Return [x, y] of the center of cell containing provided text 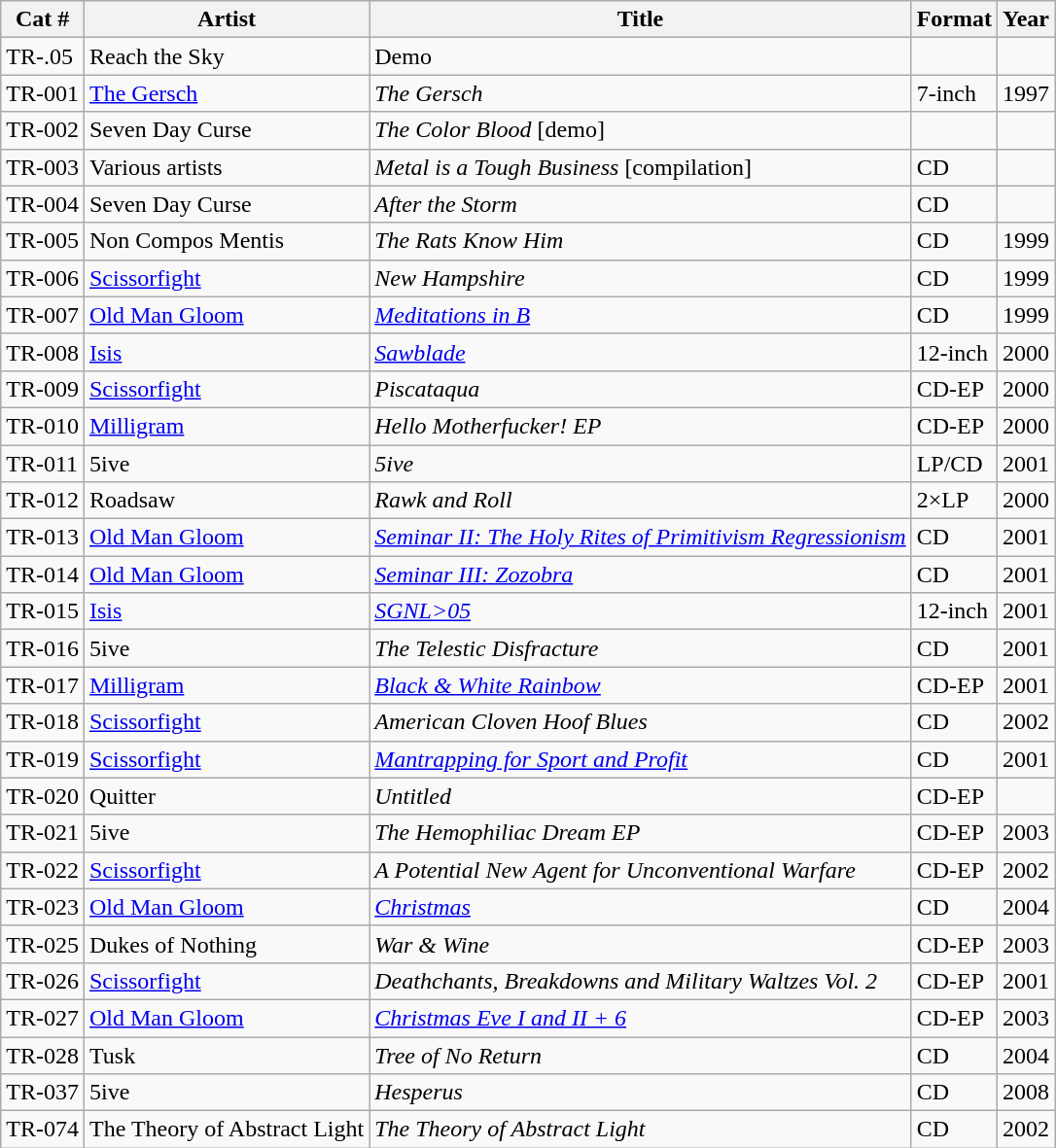
TR-037 [43, 1093]
Quitter [226, 796]
TR-028 [43, 1055]
Tree of No Return [640, 1055]
TR-018 [43, 722]
Reach the Sky [226, 56]
TR-.05 [43, 56]
2×LP [954, 501]
Rawk and Roll [640, 501]
LP/CD [954, 464]
After the Storm [640, 204]
Demo [640, 56]
TR-013 [43, 538]
Roadsaw [226, 501]
Year [1027, 19]
TR-014 [43, 574]
The Telestic Disfracture [640, 648]
TR-006 [43, 278]
Title [640, 19]
Piscataqua [640, 389]
TR-074 [43, 1130]
TR-009 [43, 389]
Seminar III: Zozobra [640, 574]
A Potential New Agent for Unconventional Warfare [640, 870]
TR-017 [43, 685]
TR-008 [43, 352]
Cat # [43, 19]
TR-005 [43, 241]
TR-003 [43, 167]
TR-026 [43, 981]
TR-012 [43, 501]
Various artists [226, 167]
The Rats Know Him [640, 241]
Hello Motherfucker! EP [640, 426]
Deathchants, Breakdowns and Military Waltzes Vol. 2 [640, 981]
American Cloven Hoof Blues [640, 722]
War & Wine [640, 944]
New Hampshire [640, 278]
TR-016 [43, 648]
The Hemophiliac Dream EP [640, 833]
Christmas [640, 907]
Tusk [226, 1055]
2008 [1027, 1093]
TR-001 [43, 93]
Mantrapping for Sport and Profit [640, 759]
1997 [1027, 93]
TR-011 [43, 464]
7-inch [954, 93]
Non Compos Mentis [226, 241]
TR-007 [43, 315]
TR-020 [43, 796]
Artist [226, 19]
Dukes of Nothing [226, 944]
Sawblade [640, 352]
TR-015 [43, 611]
TR-019 [43, 759]
TR-027 [43, 1018]
Untitled [640, 796]
TR-023 [43, 907]
The Color Blood [demo] [640, 130]
SGNL>05 [640, 611]
TR-025 [43, 944]
TR-021 [43, 833]
Black & White Rainbow [640, 685]
Format [954, 19]
TR-010 [43, 426]
TR-022 [43, 870]
Metal is a Tough Business [compilation] [640, 167]
Meditations in B [640, 315]
TR-002 [43, 130]
Seminar II: The Holy Rites of Primitivism Regressionism [640, 538]
Hesperus [640, 1093]
TR-004 [43, 204]
Christmas Eve I and II + 6 [640, 1018]
